Determine the [x, y] coordinate at the center of the cell enclosing the given text.  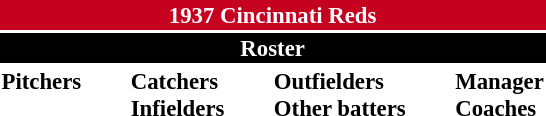
Roster [272, 48]
1937 Cincinnati Reds [272, 15]
